Output the (X, Y) coordinate of the center of the cell containing the given text.  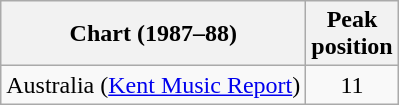
11 (352, 85)
Peakposition (352, 34)
Chart (1987–88) (154, 34)
Australia (Kent Music Report) (154, 85)
